Find where the given text appears and provide that cell's center as (x, y) coordinate. 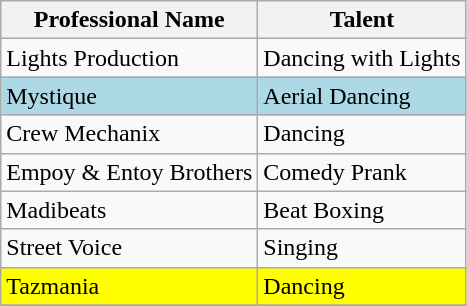
Mystique (130, 96)
Aerial Dancing (362, 96)
Comedy Prank (362, 172)
Singing (362, 248)
Dancing with Lights (362, 58)
Talent (362, 20)
Lights Production (130, 58)
Madibeats (130, 210)
Street Voice (130, 248)
Beat Boxing (362, 210)
Tazmania (130, 286)
Professional Name (130, 20)
Empoy & Entoy Brothers (130, 172)
Crew Mechanix (130, 134)
